From the cell containing the given text, extract its center point as [X, Y] coordinate. 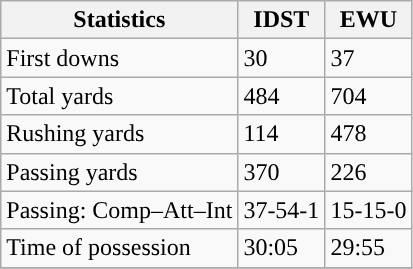
IDST [282, 20]
Passing: Comp–Att–Int [120, 210]
30 [282, 58]
Total yards [120, 96]
478 [368, 134]
Passing yards [120, 172]
370 [282, 172]
EWU [368, 20]
226 [368, 172]
Statistics [120, 20]
30:05 [282, 248]
37-54-1 [282, 210]
704 [368, 96]
Rushing yards [120, 134]
First downs [120, 58]
114 [282, 134]
484 [282, 96]
15-15-0 [368, 210]
29:55 [368, 248]
Time of possession [120, 248]
37 [368, 58]
